Detect which cell encompasses the target text, then output its [x, y] center coordinate. 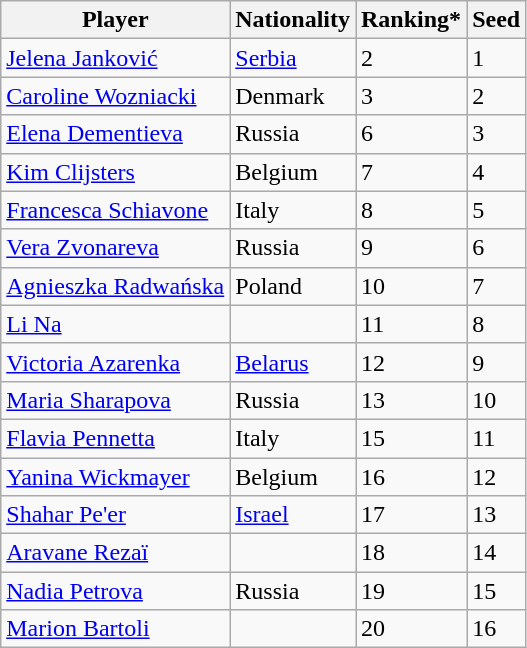
Li Na [116, 324]
Elena Dementieva [116, 134]
Flavia Pennetta [116, 438]
Player [116, 20]
Belarus [293, 362]
1 [496, 58]
Caroline Wozniacki [116, 96]
Jelena Janković [116, 58]
Kim Clijsters [116, 172]
18 [412, 553]
Serbia [293, 58]
Maria Sharapova [116, 400]
Aravane Rezaï [116, 553]
Francesca Schiavone [116, 210]
Vera Zvonareva [116, 248]
Denmark [293, 96]
20 [412, 629]
Israel [293, 515]
Yanina Wickmayer [116, 477]
Nationality [293, 20]
19 [412, 591]
14 [496, 553]
4 [496, 172]
Poland [293, 286]
Ranking* [412, 20]
Seed [496, 20]
Agnieszka Radwańska [116, 286]
5 [496, 210]
Nadia Petrova [116, 591]
Victoria Azarenka [116, 362]
Shahar Pe'er [116, 515]
17 [412, 515]
Marion Bartoli [116, 629]
